Provide the [X, Y] coordinate of the cell's center where the given text is located.  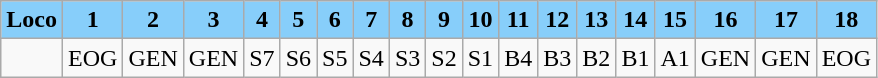
13 [596, 20]
S1 [480, 58]
A1 [675, 58]
S4 [371, 58]
B4 [518, 58]
10 [480, 20]
14 [636, 20]
3 [213, 20]
Loco [32, 20]
15 [675, 20]
S7 [262, 58]
B2 [596, 58]
8 [407, 20]
9 [444, 20]
4 [262, 20]
11 [518, 20]
S3 [407, 58]
5 [298, 20]
1 [92, 20]
S2 [444, 58]
S6 [298, 58]
B1 [636, 58]
18 [846, 20]
12 [558, 20]
16 [725, 20]
7 [371, 20]
6 [335, 20]
17 [786, 20]
B3 [558, 58]
S5 [335, 58]
2 [153, 20]
